Output the (X, Y) coordinate of the center of the cell containing the given text.  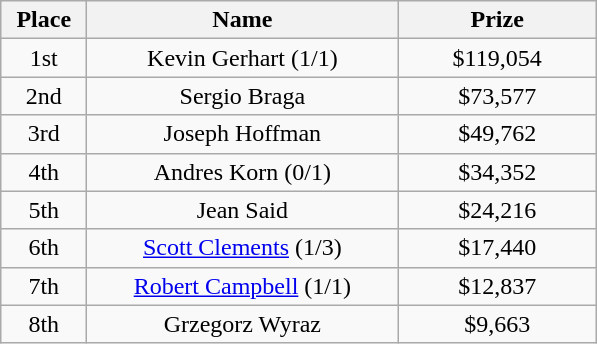
Kevin Gerhart (1/1) (242, 58)
Jean Said (242, 210)
3rd (44, 134)
Scott Clements (1/3) (242, 248)
Sergio Braga (242, 96)
Prize (498, 20)
Grzegorz Wyraz (242, 324)
Andres Korn (0/1) (242, 172)
7th (44, 286)
$49,762 (498, 134)
Joseph Hoffman (242, 134)
1st (44, 58)
$24,216 (498, 210)
6th (44, 248)
Name (242, 20)
Robert Campbell (1/1) (242, 286)
8th (44, 324)
$12,837 (498, 286)
$17,440 (498, 248)
$34,352 (498, 172)
Place (44, 20)
$9,663 (498, 324)
4th (44, 172)
2nd (44, 96)
$119,054 (498, 58)
$73,577 (498, 96)
5th (44, 210)
